Search for the cell housing the specified text and yield its (X, Y) center coordinate. 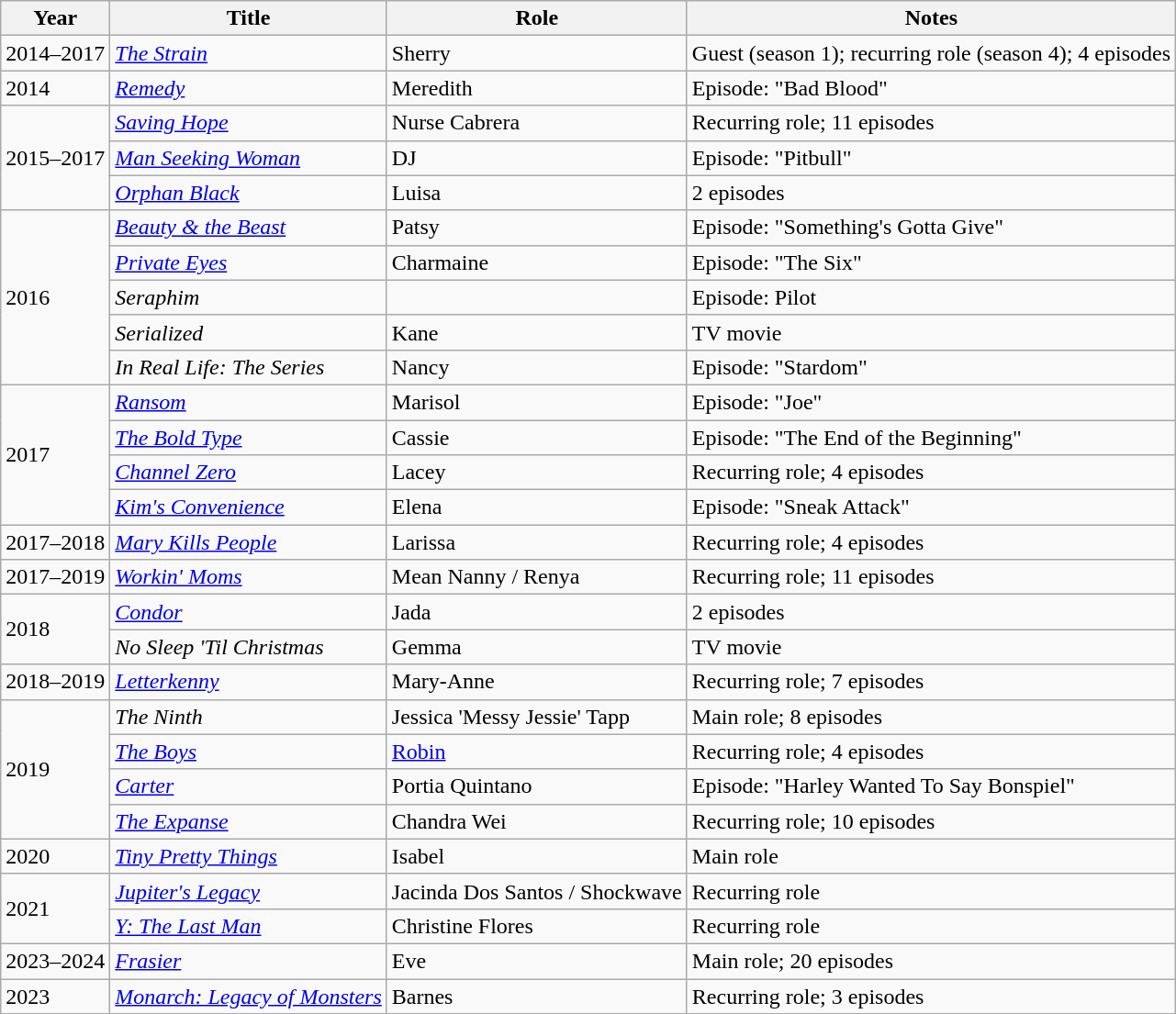
Guest (season 1); recurring role (season 4); 4 episodes (931, 53)
Lacey (536, 473)
Condor (248, 612)
Recurring role; 3 episodes (931, 996)
Frasier (248, 961)
Channel Zero (248, 473)
Robin (536, 752)
Episode: "Pitbull" (931, 158)
Gemma (536, 647)
2017–2019 (55, 577)
Charmaine (536, 262)
Mean Nanny / Renya (536, 577)
Kane (536, 332)
Carter (248, 786)
Title (248, 18)
Larissa (536, 542)
The Strain (248, 53)
Mary-Anne (536, 682)
Episode: "Joe" (931, 402)
2017 (55, 454)
2015–2017 (55, 158)
2016 (55, 297)
Recurring role; 10 episodes (931, 821)
DJ (536, 158)
Nancy (536, 367)
Serialized (248, 332)
Kim's Convenience (248, 507)
Cassie (536, 438)
Ransom (248, 402)
Saving Hope (248, 123)
The Expanse (248, 821)
2021 (55, 908)
Episode: "Something's Gotta Give" (931, 228)
Monarch: Legacy of Monsters (248, 996)
2023–2024 (55, 961)
Elena (536, 507)
Portia Quintano (536, 786)
Episode: "Harley Wanted To Say Bonspiel" (931, 786)
Nurse Cabrera (536, 123)
Year (55, 18)
2023 (55, 996)
Main role (931, 856)
Letterkenny (248, 682)
Episode: Pilot (931, 297)
The Bold Type (248, 438)
Meredith (536, 88)
Y: The Last Man (248, 926)
The Ninth (248, 717)
2020 (55, 856)
Patsy (536, 228)
Episode: "Bad Blood" (931, 88)
Sherry (536, 53)
Beauty & the Beast (248, 228)
Recurring role; 7 episodes (931, 682)
Episode: "Sneak Attack" (931, 507)
Jacinda Dos Santos / Shockwave (536, 891)
Mary Kills People (248, 542)
In Real Life: The Series (248, 367)
Luisa (536, 193)
Episode: "Stardom" (931, 367)
Tiny Pretty Things (248, 856)
Man Seeking Woman (248, 158)
Isabel (536, 856)
Marisol (536, 402)
Eve (536, 961)
Role (536, 18)
Episode: "The Six" (931, 262)
Remedy (248, 88)
Main role; 8 episodes (931, 717)
Jupiter's Legacy (248, 891)
Seraphim (248, 297)
2019 (55, 769)
2017–2018 (55, 542)
2014–2017 (55, 53)
Main role; 20 episodes (931, 961)
Christine Flores (536, 926)
Private Eyes (248, 262)
2014 (55, 88)
Jessica 'Messy Jessie' Tapp (536, 717)
Episode: "The End of the Beginning" (931, 438)
Jada (536, 612)
Chandra Wei (536, 821)
2018 (55, 630)
No Sleep 'Til Christmas (248, 647)
Notes (931, 18)
Workin' Moms (248, 577)
Barnes (536, 996)
Orphan Black (248, 193)
The Boys (248, 752)
2018–2019 (55, 682)
